Return (x, y) of the center of cell containing provided text 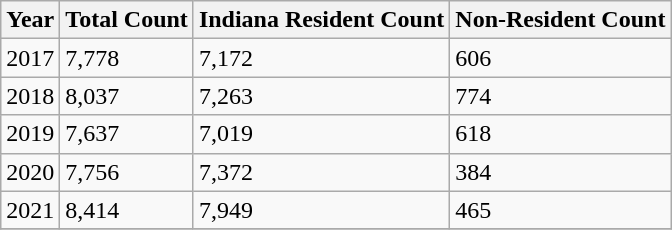
8,414 (127, 210)
Non-Resident Count (560, 20)
7,263 (321, 96)
774 (560, 96)
606 (560, 58)
7,949 (321, 210)
618 (560, 134)
465 (560, 210)
2018 (30, 96)
Indiana Resident Count (321, 20)
2019 (30, 134)
8,037 (127, 96)
7,756 (127, 172)
7,637 (127, 134)
2021 (30, 210)
Year (30, 20)
7,172 (321, 58)
Total Count (127, 20)
384 (560, 172)
7,372 (321, 172)
2020 (30, 172)
7,778 (127, 58)
2017 (30, 58)
7,019 (321, 134)
